Determine the [x, y] coordinate at the center of the cell enclosing the given text.  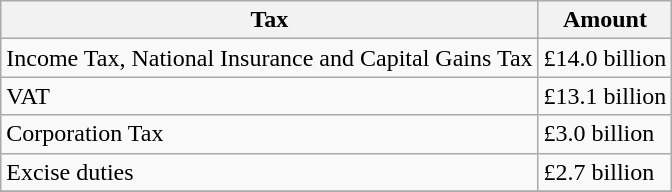
£14.0 billion [605, 58]
VAT [270, 96]
Tax [270, 20]
Income Tax, National Insurance and Capital Gains Tax [270, 58]
Amount [605, 20]
£2.7 billion [605, 172]
Corporation Tax [270, 134]
£13.1 billion [605, 96]
£3.0 billion [605, 134]
Excise duties [270, 172]
